Identify which cell holds the provided text, then report its (x, y) central coordinate. 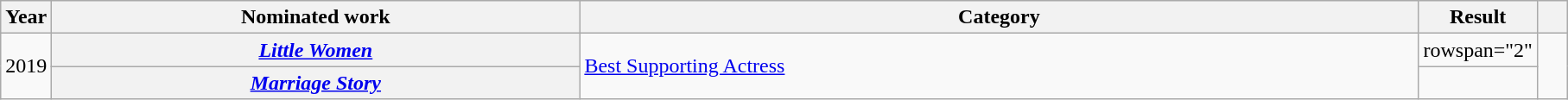
Marriage Story (316, 83)
Best Supporting Actress (999, 66)
rowspan="2" (1478, 50)
2019 (26, 66)
Year (26, 17)
Result (1478, 17)
Nominated work (316, 17)
Little Women (316, 50)
Category (999, 17)
